Find where the given text appears and provide that cell's center as [X, Y] coordinate. 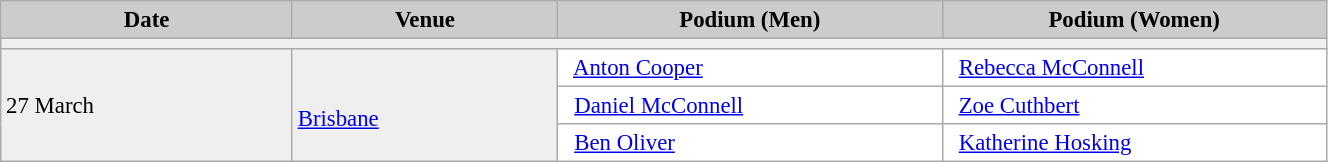
Anton Cooper [750, 68]
Daniel McConnell [750, 106]
Podium (Men) [750, 20]
Zoe Cuthbert [1134, 106]
Brisbane [424, 106]
Date [147, 20]
Rebecca McConnell [1134, 68]
Katherine Hosking [1134, 143]
Podium (Women) [1134, 20]
27 March [147, 106]
Venue [424, 20]
Ben Oliver [750, 143]
